Pinpoint the cell where the given text exists, returning its (X, Y) midpoint coordinate. 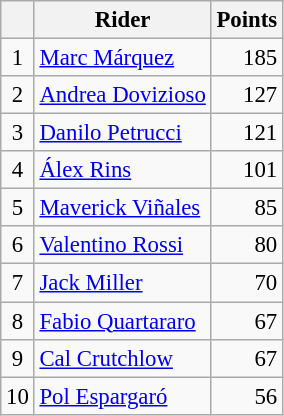
70 (246, 283)
Andrea Dovizioso (122, 95)
85 (246, 208)
10 (18, 396)
121 (246, 133)
Pol Espargaró (122, 396)
8 (18, 321)
Marc Márquez (122, 58)
Álex Rins (122, 170)
185 (246, 58)
Maverick Viñales (122, 208)
Rider (122, 20)
Danilo Petrucci (122, 133)
3 (18, 133)
Valentino Rossi (122, 245)
2 (18, 95)
4 (18, 170)
80 (246, 245)
6 (18, 245)
5 (18, 208)
Points (246, 20)
Cal Crutchlow (122, 358)
101 (246, 170)
Jack Miller (122, 283)
9 (18, 358)
Fabio Quartararo (122, 321)
56 (246, 396)
1 (18, 58)
127 (246, 95)
7 (18, 283)
